Determine the (x, y) coordinate at the center of the cell enclosing the given text.  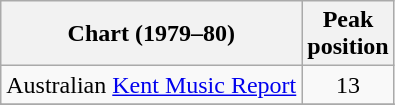
Australian Kent Music Report (152, 85)
Peakposition (348, 34)
Chart (1979–80) (152, 34)
13 (348, 85)
